For the text-containing cell, return its midpoint in (X, Y) coordinate format. 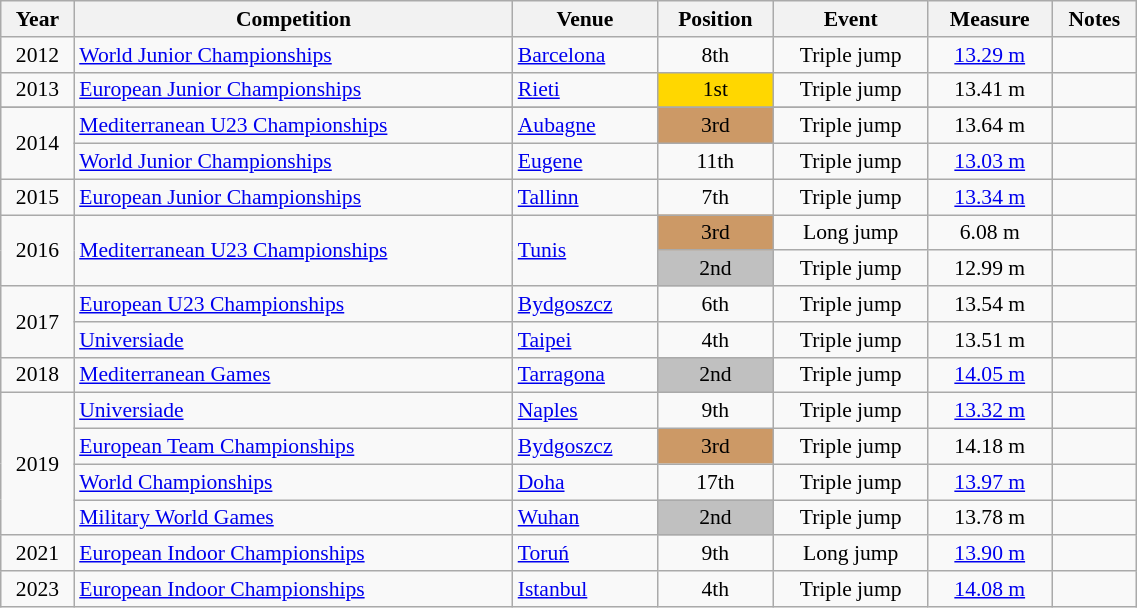
2012 (38, 55)
13.51 m (990, 340)
Measure (990, 19)
13.34 m (990, 197)
European Team Championships (294, 447)
2013 (38, 90)
Competition (294, 19)
13.54 m (990, 304)
7th (715, 197)
2016 (38, 250)
Eugene (585, 162)
2018 (38, 375)
Year (38, 19)
Tarragona (585, 375)
13.03 m (990, 162)
Tunis (585, 250)
14.18 m (990, 447)
8th (715, 55)
Barcelona (585, 55)
2021 (38, 554)
13.41 m (990, 90)
Mediterranean Games (294, 375)
Naples (585, 411)
World Championships (294, 482)
13.29 m (990, 55)
Aubagne (585, 126)
13.64 m (990, 126)
14.08 m (990, 589)
12.99 m (990, 269)
6th (715, 304)
Notes (1094, 19)
Istanbul (585, 589)
Toruń (585, 554)
13.90 m (990, 554)
17th (715, 482)
1st (715, 90)
2015 (38, 197)
Military World Games (294, 518)
2017 (38, 322)
11th (715, 162)
2023 (38, 589)
2019 (38, 464)
Taipei (585, 340)
Venue (585, 19)
6.08 m (990, 233)
Rieti (585, 90)
Tallinn (585, 197)
13.78 m (990, 518)
Doha (585, 482)
13.97 m (990, 482)
European U23 Championships (294, 304)
Position (715, 19)
14.05 m (990, 375)
Event (851, 19)
Wuhan (585, 518)
13.32 m (990, 411)
2014 (38, 144)
